From the cell containing the given text, extract its center point as [x, y] coordinate. 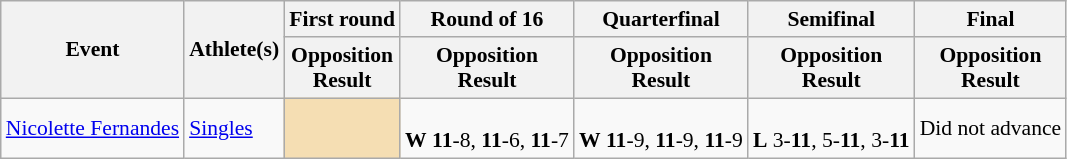
W 11-8, 11-6, 11-7 [487, 128]
Athlete(s) [234, 50]
Semifinal [832, 19]
Round of 16 [487, 19]
First round [342, 19]
Singles [234, 128]
Did not advance [991, 128]
Nicolette Fernandes [92, 128]
L 3-11, 5-11, 3-11 [832, 128]
W 11-9, 11-9, 11-9 [661, 128]
Quarterfinal [661, 19]
Final [991, 19]
Event [92, 50]
